Detect which cell encompasses the target text, then output its [x, y] center coordinate. 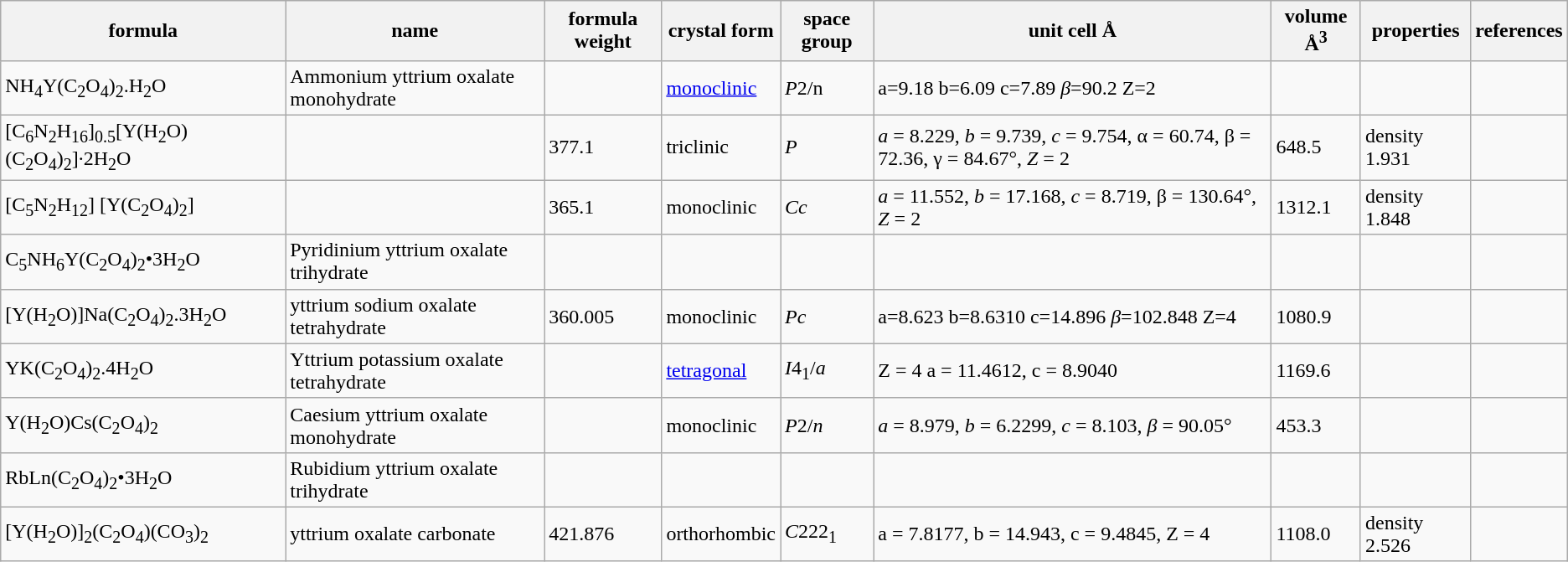
421.876 [603, 534]
references [1519, 31]
[Y(H2O)]Na(C2O4)2.3H2O [143, 317]
Pc [828, 317]
1169.6 [1317, 370]
name [415, 31]
NH4Y(C2O4)2.H2O [143, 87]
I41/a [828, 370]
a=8.623 b=8.6310 c=14.896 β=102.848 Z=4 [1072, 317]
1108.0 [1317, 534]
C5NH6Y(C2O4)2•3H2O [143, 261]
377.1 [603, 147]
properties [1416, 31]
a = 8.979, b = 6.2299, c = 8.103, β = 90.05° [1072, 425]
648.5 [1317, 147]
unit cell Å [1072, 31]
formula weight [603, 31]
density 2.526 [1416, 534]
Rubidium yttrium oxalate trihydrate [415, 479]
365.1 [603, 208]
a = 8.229, b = 9.739, c = 9.754, α = 60.74, β = 72.36, γ = 84.67°, Z = 2 [1072, 147]
space group [828, 31]
triclinic [721, 147]
yttrium sodium oxalate tetrahydrate [415, 317]
RbLn(C2O4)2•3H2O [143, 479]
orthorhombic [721, 534]
P [828, 147]
Z = 4 a = 11.4612, c = 8.9040 [1072, 370]
Y(H2O)Cs(C2O4)2 [143, 425]
453.3 [1317, 425]
a = 11.552, b = 17.168, c = 8.719, β = 130.64°, Z = 2 [1072, 208]
C2221 [828, 534]
volume Å3 [1317, 31]
[Y(H2O)]2(C2O4)(CO3)2 [143, 534]
Cc [828, 208]
Ammonium yttrium oxalate monohydrate [415, 87]
tetragonal [721, 370]
a=9.18 b=6.09 c=7.89 β=90.2 Z=2 [1072, 87]
formula [143, 31]
Yttrium potassium oxalate tetrahydrate [415, 370]
1312.1 [1317, 208]
crystal form [721, 31]
[C6N2H16]0.5[Y(H2O)(C2O4)2]·2H2O [143, 147]
yttrium oxalate carbonate [415, 534]
[C5N2H12] [Y(C2O4)2] [143, 208]
Caesium yttrium oxalate monohydrate [415, 425]
Pyridinium yttrium oxalate trihydrate [415, 261]
density 1.931 [1416, 147]
a = 7.8177, b = 14.943, c = 9.4845, Z = 4 [1072, 534]
YK(C2O4)2.4H2O [143, 370]
density 1.848 [1416, 208]
1080.9 [1317, 317]
360.005 [603, 317]
